Extract the [X, Y] coordinate from the center of the cell holding the provided text.  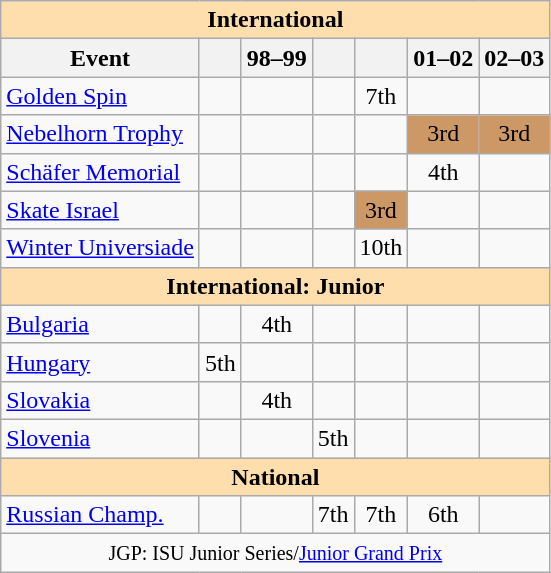
Golden Spin [100, 96]
02–03 [514, 58]
6th [444, 515]
Slovenia [100, 438]
10th [381, 248]
Event [100, 58]
Schäfer Memorial [100, 172]
National [276, 477]
Winter Universiade [100, 248]
Russian Champ. [100, 515]
01–02 [444, 58]
Hungary [100, 362]
JGP: ISU Junior Series/Junior Grand Prix [276, 553]
International: Junior [276, 286]
Bulgaria [100, 324]
Nebelhorn Trophy [100, 134]
International [276, 20]
98–99 [276, 58]
Skate Israel [100, 210]
Slovakia [100, 400]
